Identify which cell holds the provided text, then report its (x, y) central coordinate. 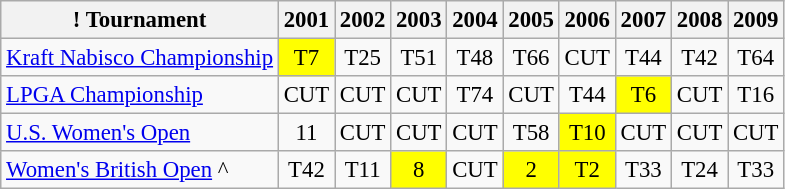
T7 (306, 58)
Kraft Nabisco Championship (140, 58)
T51 (419, 58)
T10 (587, 133)
LPGA Championship (140, 95)
2008 (699, 20)
8 (419, 170)
T11 (363, 170)
2007 (643, 20)
T16 (756, 95)
T66 (531, 58)
T25 (363, 58)
2 (531, 170)
T24 (699, 170)
T74 (475, 95)
2006 (587, 20)
2009 (756, 20)
T48 (475, 58)
Women's British Open ^ (140, 170)
U.S. Women's Open (140, 133)
T6 (643, 95)
T64 (756, 58)
2005 (531, 20)
2002 (363, 20)
2001 (306, 20)
2003 (419, 20)
T2 (587, 170)
11 (306, 133)
! Tournament (140, 20)
T58 (531, 133)
2004 (475, 20)
